For the text-containing cell, return its midpoint in [x, y] coordinate format. 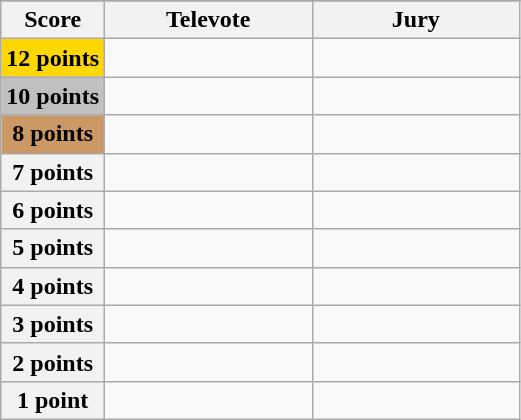
Televote [209, 20]
4 points [53, 286]
Jury [416, 20]
1 point [53, 400]
3 points [53, 324]
5 points [53, 248]
10 points [53, 96]
12 points [53, 58]
7 points [53, 172]
6 points [53, 210]
8 points [53, 134]
Score [53, 20]
2 points [53, 362]
